Output the [X, Y] coordinate of the center of the cell containing the given text.  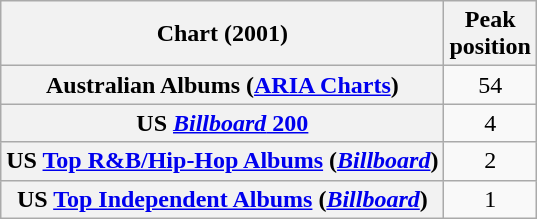
Australian Albums (ARIA Charts) [222, 85]
Chart (2001) [222, 34]
4 [490, 123]
2 [490, 161]
US Top Independent Albums (Billboard) [222, 199]
US Top R&B/Hip-Hop Albums (Billboard) [222, 161]
1 [490, 199]
Peakposition [490, 34]
54 [490, 85]
US Billboard 200 [222, 123]
